Capture the cell that displays the provided text and extract its [x, y] central coordinate. 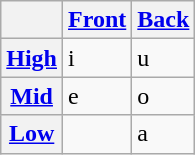
e [98, 96]
a [164, 134]
Back [164, 20]
o [164, 96]
Mid [32, 96]
Low [32, 134]
i [98, 58]
Front [98, 20]
u [164, 58]
High [32, 58]
